Search for the cell housing the specified text and yield its (x, y) center coordinate. 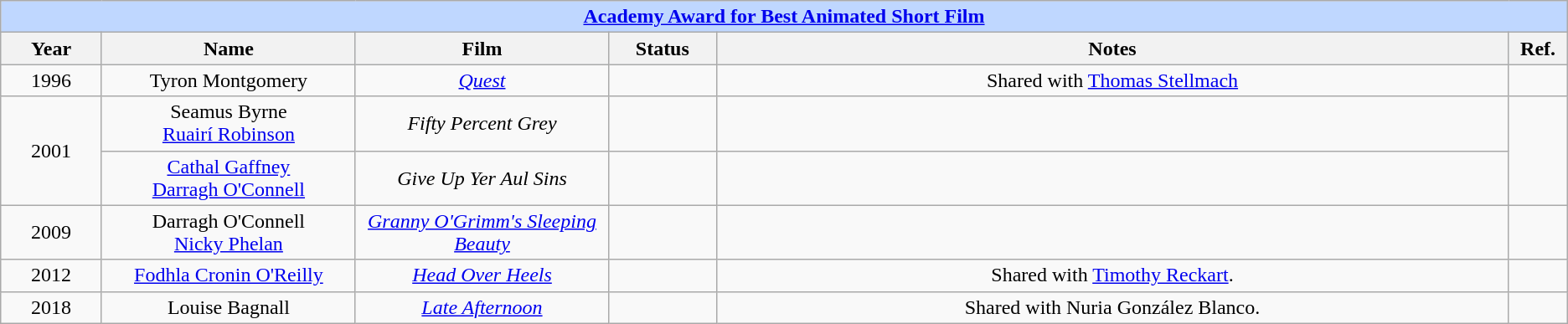
Shared with Thomas Stellmach (1112, 80)
Notes (1112, 49)
Fodhla Cronin O'Reilly (228, 275)
Give Up Yer Aul Sins (482, 177)
Status (663, 49)
Tyron Montgomery (228, 80)
Film (482, 49)
Academy Award for Best Animated Short Film (784, 17)
Seamus Byrne Ruairí Robinson (228, 124)
Shared with Nuria González Blanco. (1112, 307)
Granny O'Grimm's Sleeping Beauty (482, 233)
Ref. (1538, 49)
1996 (52, 80)
Fifty Percent Grey (482, 124)
Darragh O'Connell Nicky Phelan (228, 233)
Year (52, 49)
Louise Bagnall (228, 307)
2018 (52, 307)
2001 (52, 151)
2009 (52, 233)
2012 (52, 275)
Quest (482, 80)
Late Afternoon (482, 307)
Shared with Timothy Reckart. (1112, 275)
Cathal Gaffney Darragh O'Connell (228, 177)
Head Over Heels (482, 275)
Name (228, 49)
